Identify which cell holds the provided text, then report its [x, y] central coordinate. 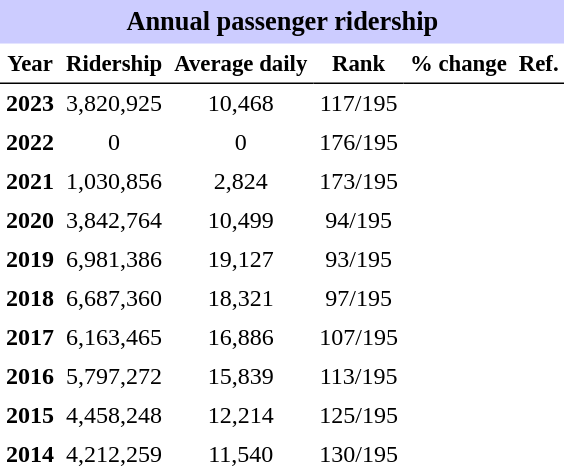
15,839 [240, 376]
2022 [30, 142]
6,687,360 [114, 298]
Average daily [240, 64]
113/195 [358, 376]
10,468 [240, 104]
3,842,764 [114, 220]
97/195 [358, 298]
94/195 [358, 220]
117/195 [358, 104]
3,820,925 [114, 104]
2020 [30, 220]
16,886 [240, 338]
2,824 [240, 182]
Ridership [114, 64]
2019 [30, 260]
176/195 [358, 142]
173/195 [358, 182]
12,214 [240, 416]
19,127 [240, 260]
2017 [30, 338]
5,797,272 [114, 376]
125/195 [358, 416]
1,030,856 [114, 182]
4,458,248 [114, 416]
Year [30, 64]
93/195 [358, 260]
6,163,465 [114, 338]
Rank [358, 64]
% change [458, 64]
2015 [30, 416]
2016 [30, 376]
107/195 [358, 338]
6,981,386 [114, 260]
2023 [30, 104]
10,499 [240, 220]
18,321 [240, 298]
2018 [30, 298]
2021 [30, 182]
